Detect which cell encompasses the target text, then output its (x, y) center coordinate. 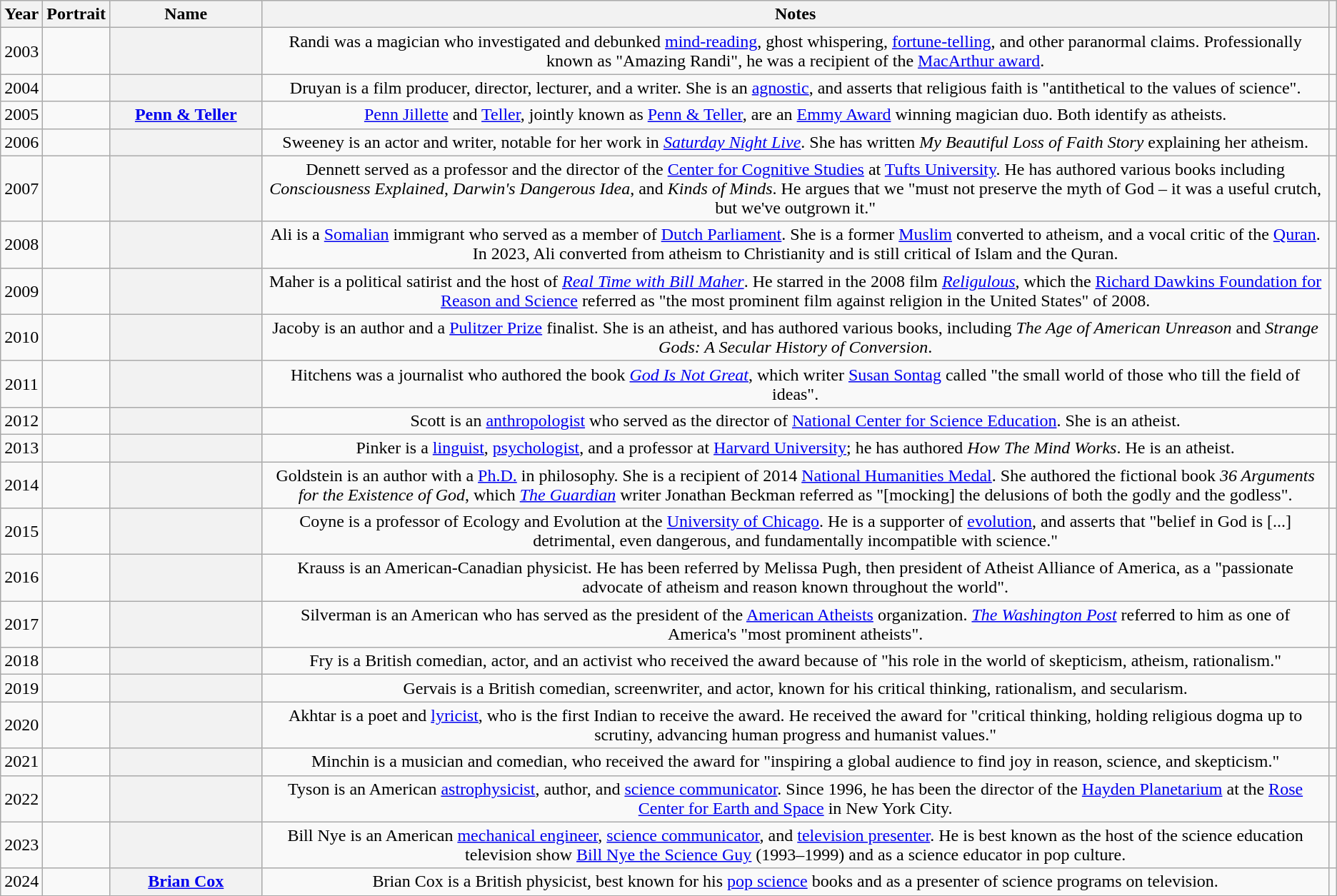
2024 (21, 882)
2008 (21, 244)
2015 (21, 531)
Scott is an anthropologist who served as the director of National Center for Science Education. She is an atheist. (796, 421)
Penn & Teller (186, 115)
2016 (21, 578)
Year (21, 14)
Pinker is a linguist, psychologist, and a professor at Harvard University; he has authored How The Mind Works. He is an atheist. (796, 448)
2004 (21, 88)
2014 (21, 484)
2013 (21, 448)
2012 (21, 421)
2017 (21, 624)
2009 (21, 291)
Brian Cox (186, 882)
Minchin is a musician and comedian, who received the award for "inspiring a global audience to find joy in reason, science, and skepticism." (796, 762)
2018 (21, 661)
2010 (21, 337)
2007 (21, 188)
2021 (21, 762)
Portrait (76, 14)
Brian Cox is a British physicist, best known for his pop science books and as a presenter of science programs on television. (796, 882)
Gervais is a British comedian, screenwriter, and actor, known for his critical thinking, rationalism, and secularism. (796, 688)
2006 (21, 142)
2019 (21, 688)
Penn Jillette and Teller, jointly known as Penn & Teller, are an Emmy Award winning magician duo. Both identify as atheists. (796, 115)
2005 (21, 115)
2003 (21, 51)
2023 (21, 845)
2022 (21, 798)
2020 (21, 725)
2011 (21, 384)
Fry is a British comedian, actor, and an activist who received the award because of "his role in the world of skepticism, atheism, rationalism." (796, 661)
Notes (796, 14)
Sweeney is an actor and writer, notable for her work in Saturday Night Live. She has written My Beautiful Loss of Faith Story explaining her atheism. (796, 142)
Name (186, 14)
